Return the (x, y) coordinate for the center point of the cell that contains the specified text.  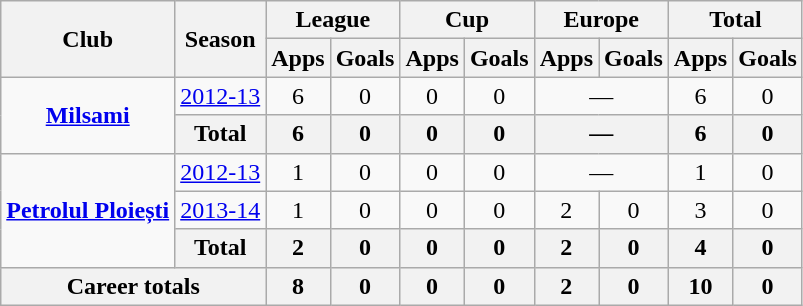
Petrolul Ploiești (88, 210)
2013-14 (220, 210)
4 (700, 248)
League (333, 20)
Cup (467, 20)
8 (298, 286)
10 (700, 286)
Career totals (134, 286)
Club (88, 39)
Milsami (88, 115)
Europe (601, 20)
Season (220, 39)
3 (700, 210)
